Detect which cell encompasses the target text, then output its (x, y) center coordinate. 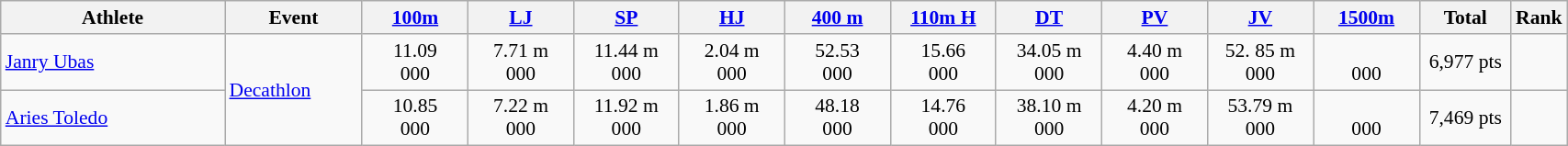
JV (1260, 17)
Aries Toledo (113, 118)
48.18 000 (838, 118)
PV (1156, 17)
6,977 pts (1466, 62)
4.20 m 000 (1156, 118)
53.79 m 000 (1260, 118)
Rank (1540, 17)
Decathlon (294, 90)
Athlete (113, 17)
Janry Ubas (113, 62)
11.44 m 000 (626, 62)
110m H (942, 17)
1500m (1367, 17)
1.86 m 000 (731, 118)
11.09 000 (415, 62)
15.66 000 (942, 62)
10.85 000 (415, 118)
14.76 000 (942, 118)
DT (1049, 17)
Total (1466, 17)
7.71 m 000 (522, 62)
100m (415, 17)
LJ (522, 17)
34.05 m000 (1049, 62)
7.22 m 000 (522, 118)
11.92 m 000 (626, 118)
2.04 m 000 (731, 62)
Event (294, 17)
38.10 m 000 (1049, 118)
400 m (838, 17)
52. 85 m000 (1260, 62)
7,469 pts (1466, 118)
4.40 m000 (1156, 62)
SP (626, 17)
52.53 000 (838, 62)
HJ (731, 17)
